Find where the given text appears and provide that cell's center as (x, y) coordinate. 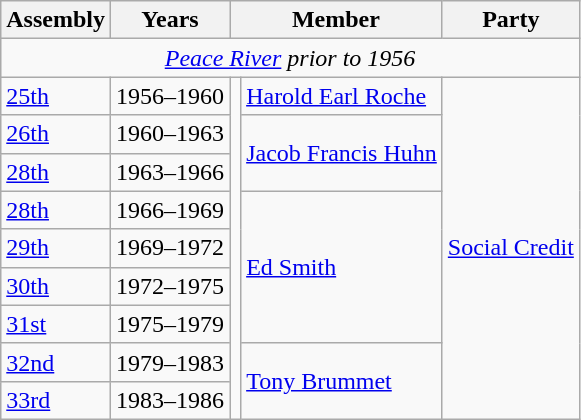
1969–1972 (170, 248)
Peace River prior to 1956 (290, 58)
Member (336, 20)
Assembly (56, 20)
1956–1960 (170, 96)
Tony Brummet (342, 381)
Party (510, 20)
1966–1969 (170, 210)
26th (56, 134)
Harold Earl Roche (342, 96)
1963–1966 (170, 172)
33rd (56, 400)
Years (170, 20)
1975–1979 (170, 324)
25th (56, 96)
31st (56, 324)
1979–1983 (170, 362)
1960–1963 (170, 134)
29th (56, 248)
32nd (56, 362)
Social Credit (510, 248)
Ed Smith (342, 267)
1972–1975 (170, 286)
1983–1986 (170, 400)
Jacob Francis Huhn (342, 153)
30th (56, 286)
